Output the (X, Y) coordinate of the center of the cell containing the given text.  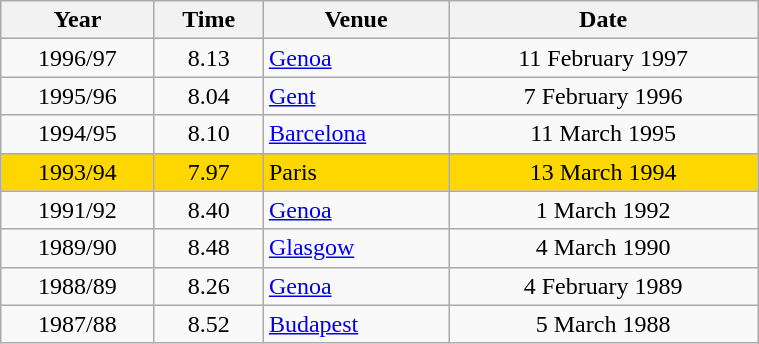
Venue (356, 20)
1988/89 (78, 286)
13 March 1994 (604, 172)
4 February 1989 (604, 286)
Date (604, 20)
1989/90 (78, 248)
8.04 (208, 96)
Glasgow (356, 248)
11 February 1997 (604, 58)
8.10 (208, 134)
1995/96 (78, 96)
8.52 (208, 324)
1987/88 (78, 324)
8.13 (208, 58)
8.26 (208, 286)
5 March 1988 (604, 324)
8.40 (208, 210)
8.48 (208, 248)
7.97 (208, 172)
1996/97 (78, 58)
1993/94 (78, 172)
11 March 1995 (604, 134)
Barcelona (356, 134)
Year (78, 20)
4 March 1990 (604, 248)
Time (208, 20)
Gent (356, 96)
Paris (356, 172)
7 February 1996 (604, 96)
1991/92 (78, 210)
1 March 1992 (604, 210)
1994/95 (78, 134)
Budapest (356, 324)
